Detect which cell encompasses the target text, then output its (X, Y) center coordinate. 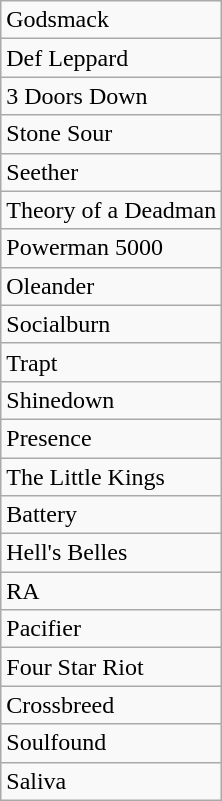
Socialburn (112, 324)
Saliva (112, 781)
Four Star Riot (112, 667)
Crossbreed (112, 705)
Pacifier (112, 629)
Powerman 5000 (112, 248)
Trapt (112, 362)
Seether (112, 172)
RA (112, 591)
Shinedown (112, 400)
3 Doors Down (112, 96)
Oleander (112, 286)
Presence (112, 438)
Soulfound (112, 743)
Stone Sour (112, 134)
Hell's Belles (112, 553)
Def Leppard (112, 58)
Theory of a Deadman (112, 210)
The Little Kings (112, 477)
Battery (112, 515)
Godsmack (112, 20)
